Scan for the cell matching the given text and deliver its [x, y] coordinate at center. 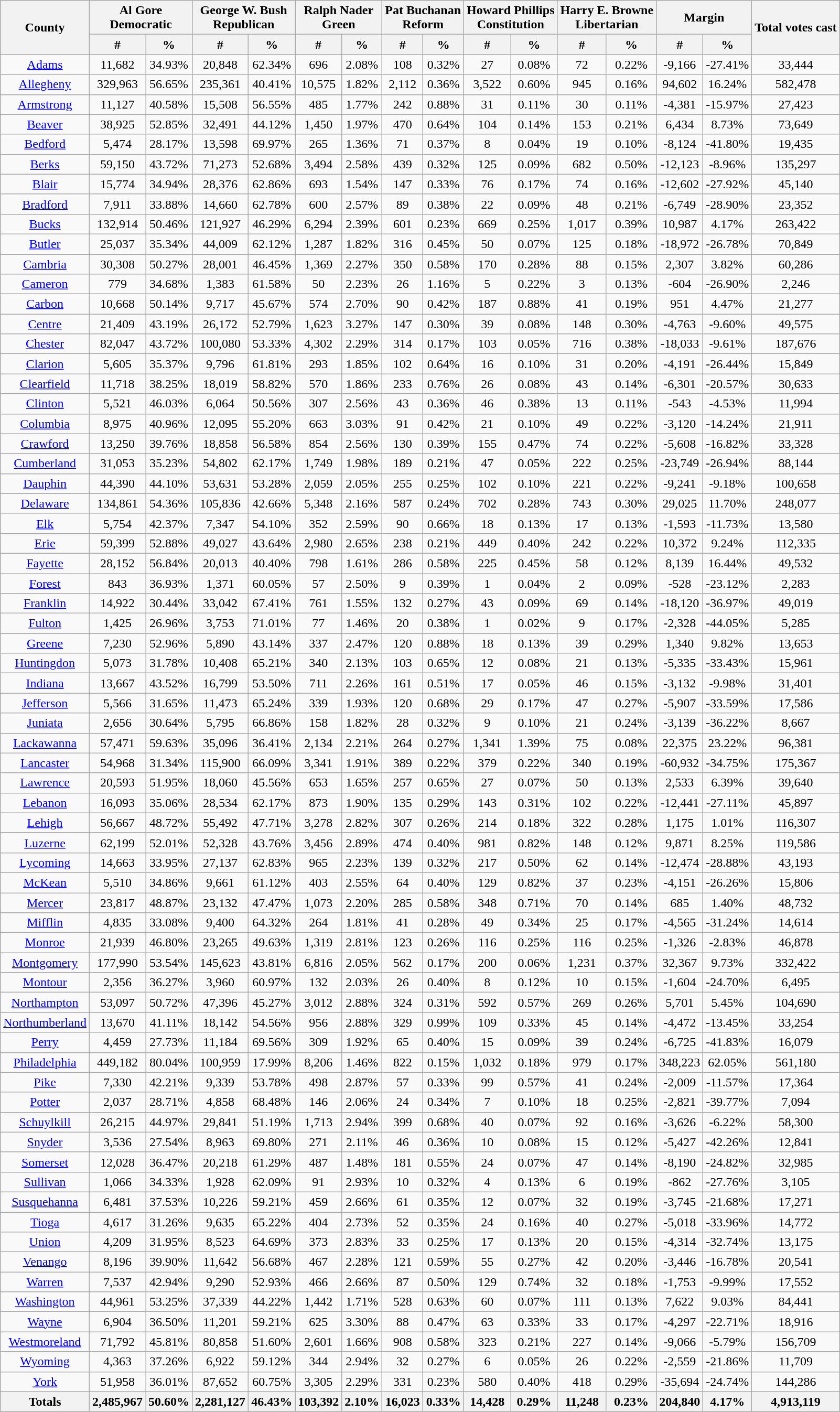
16,023 [403, 1402]
187,676 [796, 344]
6,495 [796, 983]
13,580 [796, 523]
Montour [45, 983]
175,367 [796, 763]
56.65% [169, 84]
Union [45, 1242]
1.91% [362, 763]
130 [403, 444]
8,523 [220, 1242]
5,285 [796, 623]
-36.22% [728, 723]
21,277 [796, 304]
-4,191 [680, 364]
14,660 [220, 204]
12,841 [796, 1142]
-27.92% [728, 184]
Montgomery [45, 963]
682 [582, 164]
56.84% [169, 563]
17,364 [796, 1082]
18,916 [796, 1322]
2,059 [319, 483]
0.76% [444, 384]
Cumberland [45, 464]
-9.60% [728, 324]
Sullivan [45, 1182]
3,536 [117, 1142]
52.88% [169, 543]
14,428 [488, 1402]
685 [680, 902]
1,369 [319, 264]
Franklin [45, 603]
1,383 [220, 284]
271 [319, 1142]
-9.99% [728, 1282]
36.01% [169, 1382]
George W. BushRepublican [244, 18]
66.86% [272, 723]
Margin [704, 18]
696 [319, 64]
12,028 [117, 1162]
4,302 [319, 344]
0.02% [534, 623]
62,199 [117, 843]
Wayne [45, 1322]
36.27% [169, 983]
Somerset [45, 1162]
2.20% [362, 902]
2.39% [362, 224]
286 [403, 563]
-26.94% [728, 464]
9,400 [220, 923]
1,017 [582, 224]
2.82% [362, 823]
52.93% [272, 1282]
-8,124 [680, 144]
2.59% [362, 523]
10,575 [319, 84]
45.56% [272, 783]
48 [582, 204]
350 [403, 264]
5,701 [680, 1003]
2.93% [362, 1182]
11,682 [117, 64]
161 [403, 683]
-1,753 [680, 1282]
-11.57% [728, 1082]
344 [319, 1362]
1.90% [362, 803]
-35,694 [680, 1382]
-2.83% [728, 943]
28.71% [169, 1102]
6,816 [319, 963]
-4,763 [680, 324]
39,640 [796, 783]
-26.44% [728, 364]
46.03% [169, 404]
11,473 [220, 703]
8,139 [680, 563]
Washington [45, 1302]
33,328 [796, 444]
43.14% [272, 643]
6,434 [680, 124]
36.50% [169, 1322]
31,053 [117, 464]
143 [488, 803]
Bedford [45, 144]
49,027 [220, 543]
7,330 [117, 1082]
19,435 [796, 144]
13,653 [796, 643]
2,037 [117, 1102]
-543 [680, 404]
21,939 [117, 943]
20,013 [220, 563]
100,658 [796, 483]
711 [319, 683]
104 [488, 124]
Bucks [45, 224]
59,399 [117, 543]
Crawford [45, 444]
4,617 [117, 1222]
2,281,127 [220, 1402]
3,278 [319, 823]
52.01% [169, 843]
70 [582, 902]
5 [488, 284]
Columbia [45, 424]
-28.88% [728, 863]
-24.82% [728, 1162]
35.34% [169, 244]
30,633 [796, 384]
62.78% [272, 204]
52.96% [169, 643]
-21.68% [728, 1202]
Monroe [45, 943]
36.41% [272, 743]
1.36% [362, 144]
3,012 [319, 1003]
8,975 [117, 424]
-9,241 [680, 483]
30.44% [169, 603]
337 [319, 643]
45,140 [796, 184]
47.47% [272, 902]
1.77% [362, 104]
1.85% [362, 364]
18,858 [220, 444]
4,858 [220, 1102]
Allegheny [45, 84]
Northampton [45, 1003]
Cameron [45, 284]
5,348 [319, 503]
31.95% [169, 1242]
1,425 [117, 623]
439 [403, 164]
40.58% [169, 104]
3,305 [319, 1382]
562 [403, 963]
-20.57% [728, 384]
3.82% [728, 264]
Huntingdon [45, 663]
2.21% [362, 743]
Erie [45, 543]
42.66% [272, 503]
2,112 [403, 84]
-27.41% [728, 64]
-33.59% [728, 703]
37,339 [220, 1302]
44.97% [169, 1122]
Forest [45, 584]
61.29% [272, 1162]
18,019 [220, 384]
5,795 [220, 723]
34.33% [169, 1182]
1.92% [362, 1042]
-6,301 [680, 384]
17.99% [272, 1062]
-4,151 [680, 882]
1,340 [680, 643]
64.69% [272, 1242]
570 [319, 384]
46.45% [272, 264]
40.96% [169, 424]
52.85% [169, 124]
2,134 [319, 743]
29,025 [680, 503]
52.79% [272, 324]
34.94% [169, 184]
2,601 [319, 1342]
69 [582, 603]
Fulton [45, 623]
Clinton [45, 404]
Wyoming [45, 1362]
51.60% [272, 1342]
53.33% [272, 344]
265 [319, 144]
62.12% [272, 244]
92 [582, 1122]
3 [582, 284]
59.63% [169, 743]
8,196 [117, 1262]
-6.22% [728, 1122]
331 [403, 1382]
257 [403, 783]
11,642 [220, 1262]
36.93% [169, 584]
35.06% [169, 803]
1.71% [362, 1302]
31.26% [169, 1222]
16.24% [728, 84]
39.90% [169, 1262]
-24.74% [728, 1382]
7 [488, 1102]
625 [319, 1322]
2.70% [362, 304]
1,319 [319, 943]
26,172 [220, 324]
-18,972 [680, 244]
693 [319, 184]
2.16% [362, 503]
13,670 [117, 1022]
-6,725 [680, 1042]
1.65% [362, 783]
285 [403, 902]
-5,907 [680, 703]
6,294 [319, 224]
-27.76% [728, 1182]
-11.73% [728, 523]
17,552 [796, 1282]
58,300 [796, 1122]
50.60% [169, 1402]
46.29% [272, 224]
11,248 [582, 1402]
71,792 [117, 1342]
23.22% [728, 743]
59,150 [117, 164]
28,376 [220, 184]
9,339 [220, 1082]
5,510 [117, 882]
Lawrence [45, 783]
663 [319, 424]
53.50% [272, 683]
-39.77% [728, 1102]
-5,018 [680, 1222]
8,206 [319, 1062]
10,987 [680, 224]
235,361 [220, 84]
42.94% [169, 1282]
449 [488, 543]
2.81% [362, 943]
45.27% [272, 1003]
56,667 [117, 823]
Delaware [45, 503]
Al GoreDemocratic [141, 18]
Beaver [45, 124]
13,175 [796, 1242]
63 [488, 1322]
33,444 [796, 64]
3,753 [220, 623]
96,381 [796, 743]
-26.26% [728, 882]
-9.61% [728, 344]
Totals [45, 1402]
123 [403, 943]
134,861 [117, 503]
35,096 [220, 743]
31,401 [796, 683]
1,623 [319, 324]
Bradford [45, 204]
12,095 [220, 424]
4,363 [117, 1362]
-31.24% [728, 923]
951 [680, 304]
-5,427 [680, 1142]
23,132 [220, 902]
42 [582, 1262]
580 [488, 1382]
-13.45% [728, 1022]
59.12% [272, 1362]
55.20% [272, 424]
574 [319, 304]
-12,123 [680, 164]
3.30% [362, 1322]
-14.24% [728, 424]
20,218 [220, 1162]
7,094 [796, 1102]
22 [488, 204]
2.58% [362, 164]
45,897 [796, 803]
135 [403, 803]
11,709 [796, 1362]
389 [403, 763]
449,182 [117, 1062]
14,922 [117, 603]
33.88% [169, 204]
54.10% [272, 523]
2.26% [362, 683]
Total votes cast [796, 27]
60,286 [796, 264]
2.50% [362, 584]
843 [117, 584]
1,231 [582, 963]
2.03% [362, 983]
25,037 [117, 244]
64 [403, 882]
592 [488, 1003]
27.73% [169, 1042]
53.54% [169, 963]
23,817 [117, 902]
-4,297 [680, 1322]
34.68% [169, 284]
0.51% [444, 683]
600 [319, 204]
Armstrong [45, 104]
58.82% [272, 384]
-12,474 [680, 863]
467 [319, 1262]
68.48% [272, 1102]
65.21% [272, 663]
45.81% [169, 1342]
2,283 [796, 584]
11,201 [220, 1322]
72 [582, 64]
348 [488, 902]
822 [403, 1062]
-9,166 [680, 64]
48.72% [169, 823]
80.04% [169, 1062]
46.80% [169, 943]
466 [319, 1282]
55 [488, 1262]
15,849 [796, 364]
3,105 [796, 1182]
111 [582, 1302]
61.58% [272, 284]
13,667 [117, 683]
27,137 [220, 863]
51.19% [272, 1122]
238 [403, 543]
73,649 [796, 124]
4,459 [117, 1042]
-9,066 [680, 1342]
561,180 [796, 1062]
214 [488, 823]
Warren [45, 1282]
5.45% [728, 1003]
16,079 [796, 1042]
-22.71% [728, 1322]
3,456 [319, 843]
76 [488, 184]
1.16% [444, 284]
487 [319, 1162]
1.01% [728, 823]
15,961 [796, 663]
Schuylkill [45, 1122]
37.53% [169, 1202]
42.37% [169, 523]
36.47% [169, 1162]
Centre [45, 324]
-44.05% [728, 623]
-4,565 [680, 923]
Elk [45, 523]
Lycoming [45, 863]
3.03% [362, 424]
Pike [45, 1082]
470 [403, 124]
103,392 [319, 1402]
1,928 [220, 1182]
1.48% [362, 1162]
31.65% [169, 703]
-3,745 [680, 1202]
40.40% [272, 563]
49,575 [796, 324]
669 [488, 224]
248,077 [796, 503]
87 [403, 1282]
1,287 [319, 244]
170 [488, 264]
5,890 [220, 643]
3.27% [362, 324]
46.43% [272, 1402]
33.08% [169, 923]
115,900 [220, 763]
Jefferson [45, 703]
-1,593 [680, 523]
33,042 [220, 603]
2,656 [117, 723]
1,371 [220, 584]
144,286 [796, 1382]
Dauphin [45, 483]
222 [582, 464]
37 [582, 882]
10,408 [220, 663]
348,223 [680, 1062]
0.63% [444, 1302]
-18,120 [680, 603]
316 [403, 244]
29,841 [220, 1122]
32,367 [680, 963]
15,508 [220, 104]
-41.80% [728, 144]
-16.82% [728, 444]
29 [488, 703]
404 [319, 1222]
-3,626 [680, 1122]
873 [319, 803]
1.97% [362, 124]
Fayette [45, 563]
0.59% [444, 1262]
132,914 [117, 224]
9,290 [220, 1282]
3,494 [319, 164]
-33.43% [728, 663]
33.95% [169, 863]
35.23% [169, 464]
16.44% [728, 563]
2 [582, 584]
-3,132 [680, 683]
47,396 [220, 1003]
-5,335 [680, 663]
1.81% [362, 923]
11,127 [117, 104]
42.21% [169, 1082]
587 [403, 503]
30,308 [117, 264]
2.89% [362, 843]
43,193 [796, 863]
28.17% [169, 144]
9.82% [728, 643]
-8.96% [728, 164]
1.40% [728, 902]
5,474 [117, 144]
Lehigh [45, 823]
109 [488, 1022]
204,840 [680, 1402]
2,307 [680, 264]
6,481 [117, 1202]
31.78% [169, 663]
44.12% [272, 124]
Mifflin [45, 923]
2.65% [362, 543]
4.47% [728, 304]
16 [488, 364]
64.32% [272, 923]
8.73% [728, 124]
Blair [45, 184]
-27.11% [728, 803]
8,667 [796, 723]
61 [403, 1202]
108 [403, 64]
50.14% [169, 304]
45 [582, 1022]
2.87% [362, 1082]
2.73% [362, 1222]
2.57% [362, 204]
28,001 [220, 264]
156,709 [796, 1342]
62.83% [272, 863]
5,754 [117, 523]
35.37% [169, 364]
62 [582, 863]
1.39% [534, 743]
233 [403, 384]
293 [319, 364]
9.03% [728, 1302]
339 [319, 703]
-2,328 [680, 623]
84,441 [796, 1302]
49,019 [796, 603]
-2,559 [680, 1362]
53,631 [220, 483]
20,593 [117, 783]
761 [319, 603]
23,265 [220, 943]
20,848 [220, 64]
45.67% [272, 304]
981 [488, 843]
323 [488, 1342]
105,836 [220, 503]
Lackawanna [45, 743]
485 [319, 104]
-9.98% [728, 683]
0.60% [534, 84]
50.46% [169, 224]
Tioga [45, 1222]
3,341 [319, 763]
4,209 [117, 1242]
5,605 [117, 364]
2.47% [362, 643]
52,328 [220, 843]
2,246 [796, 284]
0.66% [444, 523]
5,566 [117, 703]
40.41% [272, 84]
779 [117, 284]
30 [582, 104]
8.25% [728, 843]
Chester [45, 344]
-60,932 [680, 763]
5,073 [117, 663]
52 [403, 1222]
11,184 [220, 1042]
-4,381 [680, 104]
1,749 [319, 464]
1,175 [680, 823]
71,273 [220, 164]
-34.75% [728, 763]
2.28% [362, 1262]
7,911 [117, 204]
459 [319, 1202]
60.75% [272, 1382]
945 [582, 84]
100,959 [220, 1062]
798 [319, 563]
65 [403, 1042]
1.54% [362, 184]
1,073 [319, 902]
-36.97% [728, 603]
Venango [45, 1262]
11,994 [796, 404]
-15.97% [728, 104]
227 [582, 1342]
11,718 [117, 384]
1,032 [488, 1062]
43.76% [272, 843]
56.55% [272, 104]
-1,604 [680, 983]
71.01% [272, 623]
155 [488, 444]
44,390 [117, 483]
1,066 [117, 1182]
-2,821 [680, 1102]
Susquehanna [45, 1202]
41.11% [169, 1022]
69.56% [272, 1042]
-2,009 [680, 1082]
-32.74% [728, 1242]
28,534 [220, 803]
100,080 [220, 344]
-5,608 [680, 444]
221 [582, 483]
2.06% [362, 1102]
48.87% [169, 902]
2.27% [362, 264]
6,064 [220, 404]
19 [582, 144]
99 [488, 1082]
51.95% [169, 783]
112,335 [796, 543]
9,717 [220, 304]
9.24% [728, 543]
62.34% [272, 64]
15,806 [796, 882]
87,652 [220, 1382]
28,152 [117, 563]
26.96% [169, 623]
263,422 [796, 224]
-12,602 [680, 184]
31.34% [169, 763]
139 [403, 863]
Harry E. BrowneLibertarian [607, 18]
418 [582, 1382]
Berks [45, 164]
56.68% [272, 1262]
60 [488, 1302]
379 [488, 763]
373 [319, 1242]
474 [403, 843]
58 [582, 563]
-3,139 [680, 723]
10,372 [680, 543]
653 [319, 783]
2,485,967 [117, 1402]
21,409 [117, 324]
1.98% [362, 464]
702 [488, 503]
2.08% [362, 64]
17,271 [796, 1202]
-8,190 [680, 1162]
Westmoreland [45, 1342]
-9.18% [728, 483]
-23.12% [728, 584]
-4,472 [680, 1022]
332,422 [796, 963]
43.19% [169, 324]
6,904 [117, 1322]
4,835 [117, 923]
43.52% [169, 683]
7,230 [117, 643]
528 [403, 1302]
88,144 [796, 464]
-6,749 [680, 204]
-26.78% [728, 244]
-4.53% [728, 404]
53.78% [272, 1082]
60.97% [272, 983]
Luzerne [45, 843]
71 [403, 144]
4 [488, 1182]
47.71% [272, 823]
2.55% [362, 882]
-41.83% [728, 1042]
Lancaster [45, 763]
62.09% [272, 1182]
119,586 [796, 843]
14,663 [117, 863]
1.66% [362, 1342]
56.58% [272, 444]
225 [488, 563]
121 [403, 1262]
46,878 [796, 943]
2.13% [362, 663]
146 [319, 1102]
54,968 [117, 763]
582,478 [796, 84]
322 [582, 823]
Clearfield [45, 384]
27.54% [169, 1142]
16,093 [117, 803]
255 [403, 483]
44,009 [220, 244]
-862 [680, 1182]
27,423 [796, 104]
43.64% [272, 543]
28 [403, 723]
30.64% [169, 723]
34.86% [169, 882]
94,602 [680, 84]
121,927 [220, 224]
37.26% [169, 1362]
Philadelphia [45, 1062]
62.05% [728, 1062]
135,297 [796, 164]
44.22% [272, 1302]
Howard PhillipsConstitution [511, 18]
39.76% [169, 444]
21,911 [796, 424]
53.25% [169, 1302]
0.99% [444, 1022]
38.25% [169, 384]
-42.26% [728, 1142]
965 [319, 863]
3,960 [220, 983]
55,492 [220, 823]
-3,120 [680, 424]
Perry [45, 1042]
-21.86% [728, 1362]
33,254 [796, 1022]
6,922 [220, 1362]
38,925 [117, 124]
9,796 [220, 364]
1.86% [362, 384]
51,958 [117, 1382]
-28.90% [728, 204]
1,442 [319, 1302]
217 [488, 863]
2,533 [680, 783]
77 [319, 623]
44.10% [169, 483]
2.10% [362, 1402]
0.71% [534, 902]
County [45, 27]
104,690 [796, 1003]
-528 [680, 584]
15,774 [117, 184]
-33.96% [728, 1222]
4,913,119 [796, 1402]
49.63% [272, 943]
743 [582, 503]
13,598 [220, 144]
Carbon [45, 304]
89 [403, 204]
1,341 [488, 743]
10,668 [117, 304]
403 [319, 882]
22,375 [680, 743]
McKean [45, 882]
49,532 [796, 563]
53,097 [117, 1003]
269 [582, 1003]
50.72% [169, 1003]
7,537 [117, 1282]
1,450 [319, 124]
352 [319, 523]
5,521 [117, 404]
7,622 [680, 1302]
314 [403, 344]
54.36% [169, 503]
0.55% [444, 1162]
-24.70% [728, 983]
601 [403, 224]
Lebanon [45, 803]
908 [403, 1342]
2.83% [362, 1242]
62.86% [272, 184]
Northumberland [45, 1022]
54,802 [220, 464]
399 [403, 1122]
80,858 [220, 1342]
1.93% [362, 703]
43.81% [272, 963]
Snyder [45, 1142]
498 [319, 1082]
324 [403, 1003]
-16.78% [728, 1262]
70,849 [796, 244]
979 [582, 1062]
0.06% [534, 963]
716 [582, 344]
10,226 [220, 1202]
26,215 [117, 1122]
329,963 [117, 84]
329 [403, 1022]
6.39% [728, 783]
65.24% [272, 703]
-5.79% [728, 1342]
69.80% [272, 1142]
2.11% [362, 1142]
14,614 [796, 923]
32,985 [796, 1162]
-26.90% [728, 284]
66.09% [272, 763]
Greene [45, 643]
Butler [45, 244]
52.68% [272, 164]
20,541 [796, 1262]
11.70% [728, 503]
54.56% [272, 1022]
Juniata [45, 723]
69.97% [272, 144]
65.22% [272, 1222]
1,713 [319, 1122]
2,980 [319, 543]
Pat BuchananReform [423, 18]
75 [582, 743]
309 [319, 1042]
53.28% [272, 483]
17,586 [796, 703]
2,356 [117, 983]
-4,314 [680, 1242]
18,142 [220, 1022]
32,491 [220, 124]
18,060 [220, 783]
200 [488, 963]
3,522 [488, 84]
-604 [680, 284]
13,250 [117, 444]
44,961 [117, 1302]
Ralph NaderGreen [339, 18]
York [45, 1382]
9,871 [680, 843]
23,352 [796, 204]
-18,033 [680, 344]
9,635 [220, 1222]
Indiana [45, 683]
57,471 [117, 743]
Cambria [45, 264]
177,990 [117, 963]
189 [403, 464]
8,963 [220, 1142]
-23,749 [680, 464]
-12,441 [680, 803]
153 [582, 124]
1.55% [362, 603]
50.27% [169, 264]
Adams [45, 64]
187 [488, 304]
956 [319, 1022]
25 [582, 923]
Potter [45, 1102]
0.74% [534, 1282]
61.81% [272, 364]
1.61% [362, 563]
48,732 [796, 902]
-3,446 [680, 1262]
181 [403, 1162]
158 [319, 723]
13 [582, 404]
61.12% [272, 882]
34.93% [169, 64]
9,661 [220, 882]
854 [319, 444]
60.05% [272, 584]
145,623 [220, 963]
50.56% [272, 404]
14,772 [796, 1222]
82,047 [117, 344]
16,799 [220, 683]
Clarion [45, 364]
116,307 [796, 823]
9.73% [728, 963]
67.41% [272, 603]
Mercer [45, 902]
7,347 [220, 523]
-1,326 [680, 943]
